Capture the cell that displays the provided text and extract its (X, Y) central coordinate. 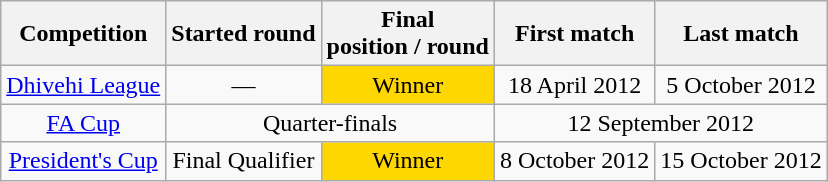
15 October 2012 (741, 161)
President's Cup (84, 161)
First match (574, 34)
Competition (84, 34)
12 September 2012 (660, 123)
Dhivehi League (84, 85)
18 April 2012 (574, 85)
Started round (244, 34)
Finalposition / round (408, 34)
FA Cup (84, 123)
8 October 2012 (574, 161)
5 October 2012 (741, 85)
Final Qualifier (244, 161)
— (244, 85)
Quarter-finals (330, 123)
Last match (741, 34)
